For the text-containing cell, return its midpoint in [X, Y] coordinate format. 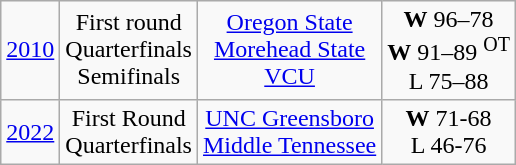
UNC Greensboro Middle Tennessee [289, 132]
Oregon StateMorehead StateVCU [289, 50]
W 96–78W 91–89 OTL 75–88 [449, 50]
2010 [30, 50]
First roundQuarterfinalsSemifinals [129, 50]
First Round Quarterfinals [129, 132]
W 71-68 L 46-76 [449, 132]
2022 [30, 132]
